Output the (x, y) coordinate of the center of the cell containing the given text.  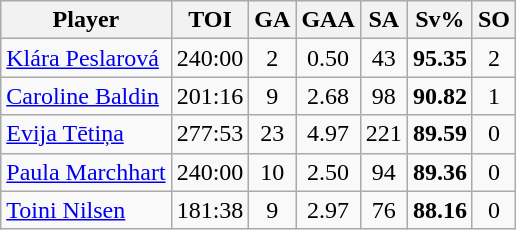
TOI (210, 20)
0.50 (328, 58)
Klára Peslarová (86, 58)
GAA (328, 20)
GA (272, 20)
98 (384, 96)
88.16 (440, 210)
89.36 (440, 172)
43 (384, 58)
201:16 (210, 96)
2.50 (328, 172)
Paula Marchhart (86, 172)
181:38 (210, 210)
2.97 (328, 210)
89.59 (440, 134)
SO (494, 20)
277:53 (210, 134)
1 (494, 96)
Sv% (440, 20)
221 (384, 134)
Caroline Baldin (86, 96)
2.68 (328, 96)
95.35 (440, 58)
94 (384, 172)
10 (272, 172)
Player (86, 20)
SA (384, 20)
Toini Nilsen (86, 210)
4.97 (328, 134)
Evija Tētiņa (86, 134)
23 (272, 134)
76 (384, 210)
90.82 (440, 96)
